Find where the given text appears and provide that cell's center as [X, Y] coordinate. 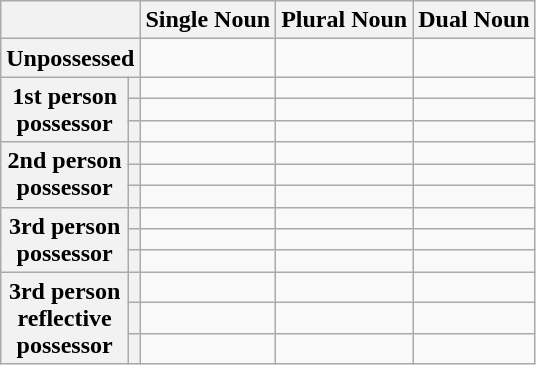
Unpossessed [70, 58]
2nd personpossessor [65, 174]
3rd personreflectivepossessor [65, 318]
1st personpossessor [65, 110]
Dual Noun [474, 20]
Single Noun [208, 20]
Plural Noun [344, 20]
3rd personpossessor [65, 240]
